From the cell containing the given text, extract its center point as (X, Y) coordinate. 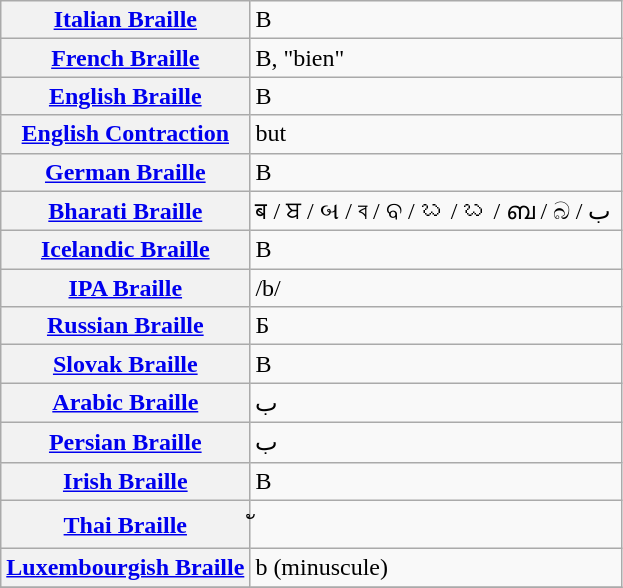
Б (436, 326)
Irish Braille (126, 481)
English Contraction (126, 134)
Slovak Braille (126, 364)
Italian Braille (126, 20)
Bharati Braille (126, 211)
French Braille (126, 58)
b (minuscule) (436, 568)
Icelandic Braille (126, 250)
German Braille (126, 172)
ั (436, 524)
ब / ਬ / બ / ব / ବ / బ / ಬ / ബ / බ / ب ‎ (436, 211)
IPA Braille (126, 288)
Russian Braille (126, 326)
Thai Braille (126, 524)
Luxembourgish Braille (126, 568)
English Braille (126, 96)
/b/ (436, 288)
B, "bien" (436, 58)
Persian Braille (126, 442)
Arabic Braille (126, 403)
but (436, 134)
